Output the [x, y] coordinate of the center of the cell containing the given text.  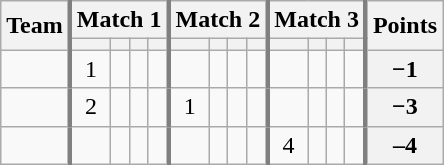
–4 [404, 145]
Match 2 [218, 20]
Match 3 [316, 20]
4 [288, 145]
Points [404, 26]
2 [90, 107]
−3 [404, 107]
−1 [404, 69]
Match 1 [120, 20]
Team [36, 26]
